Locate the cell with the specified text and output its [x, y] center coordinate. 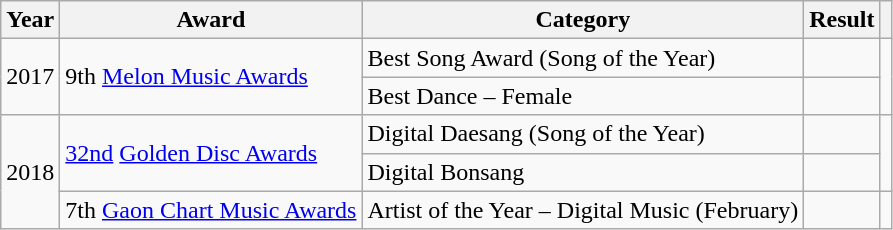
9th Melon Music Awards [211, 77]
Digital Bonsang [583, 172]
Digital Daesang (Song of the Year) [583, 134]
Award [211, 20]
2017 [30, 77]
Artist of the Year – Digital Music (February) [583, 210]
Best Dance – Female [583, 96]
2018 [30, 172]
Category [583, 20]
Result [842, 20]
Best Song Award (Song of the Year) [583, 58]
7th Gaon Chart Music Awards [211, 210]
32nd Golden Disc Awards [211, 153]
Year [30, 20]
